Find where the given text appears and provide that cell's center as [X, Y] coordinate. 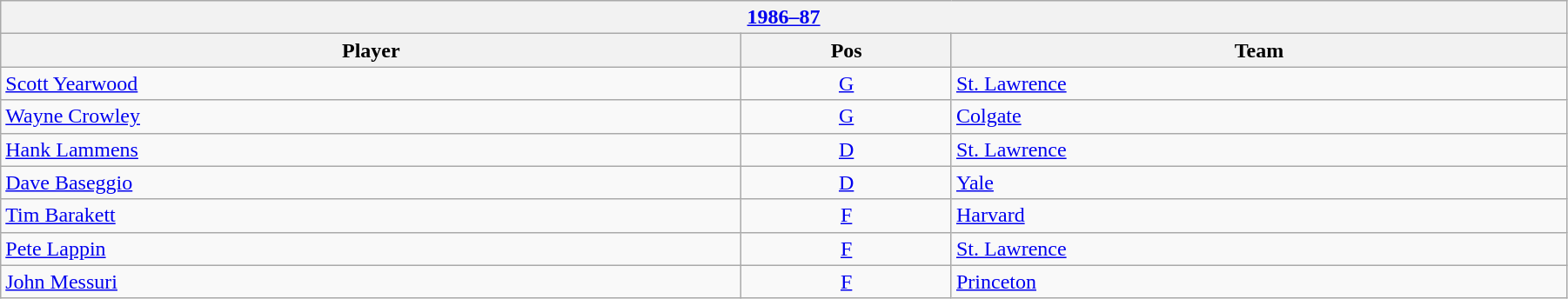
Harvard [1258, 216]
Hank Lammens [371, 149]
Yale [1258, 183]
Wayne Crowley [371, 116]
Pete Lappin [371, 249]
Scott Yearwood [371, 83]
Tim Barakett [371, 216]
Princeton [1258, 282]
Player [371, 50]
Dave Baseggio [371, 183]
John Messuri [371, 282]
Colgate [1258, 116]
Team [1258, 50]
1986–87 [784, 17]
Pos [847, 50]
